Identify which cell holds the provided text, then report its [X, Y] central coordinate. 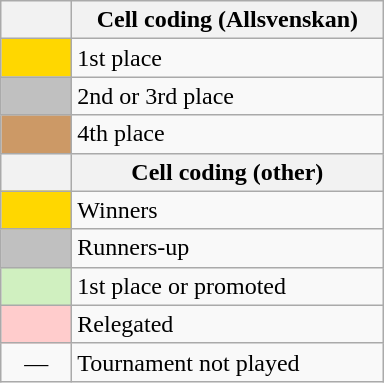
1st place or promoted [228, 286]
Cell coding (Allsvenskan) [228, 20]
Relegated [228, 324]
Runners-up [228, 248]
Winners [228, 210]
2nd or 3rd place [228, 96]
1st place [228, 58]
— [36, 362]
Tournament not played [228, 362]
4th place [228, 134]
Cell coding (other) [228, 172]
